Find where the given text appears and provide that cell's center as [X, Y] coordinate. 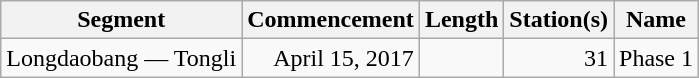
Name [656, 20]
Phase 1 [656, 58]
31 [559, 58]
Longdaobang — Tongli [122, 58]
Segment [122, 20]
Station(s) [559, 20]
April 15, 2017 [331, 58]
Commencement [331, 20]
Length [461, 20]
